Scan for the cell matching the given text and deliver its (X, Y) coordinate at center. 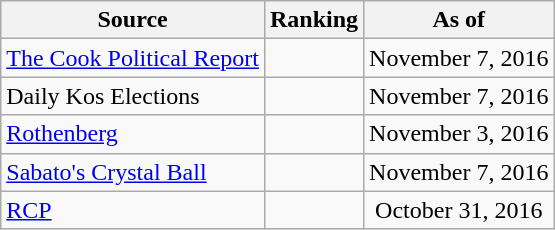
Ranking (314, 20)
RCP (133, 210)
November 3, 2016 (459, 134)
Rothenberg (133, 134)
As of (459, 20)
October 31, 2016 (459, 210)
Sabato's Crystal Ball (133, 172)
The Cook Political Report (133, 58)
Daily Kos Elections (133, 96)
Source (133, 20)
